From the cell containing the given text, extract its center point as [X, Y] coordinate. 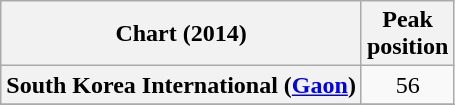
56 [407, 85]
Peakposition [407, 34]
South Korea International (Gaon) [182, 85]
Chart (2014) [182, 34]
